Find where the given text appears and provide that cell's center as (x, y) coordinate. 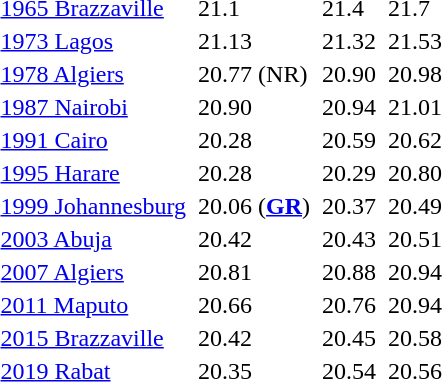
20.66 (254, 305)
20.43 (350, 239)
20.37 (350, 206)
20.77 (NR) (254, 74)
20.59 (350, 140)
21.32 (350, 41)
20.06 (GR) (254, 206)
20.29 (350, 173)
20.81 (254, 272)
20.76 (350, 305)
20.88 (350, 272)
20.94 (350, 107)
21.13 (254, 41)
20.45 (350, 338)
